Find where the given text appears and provide that cell's center as [X, Y] coordinate. 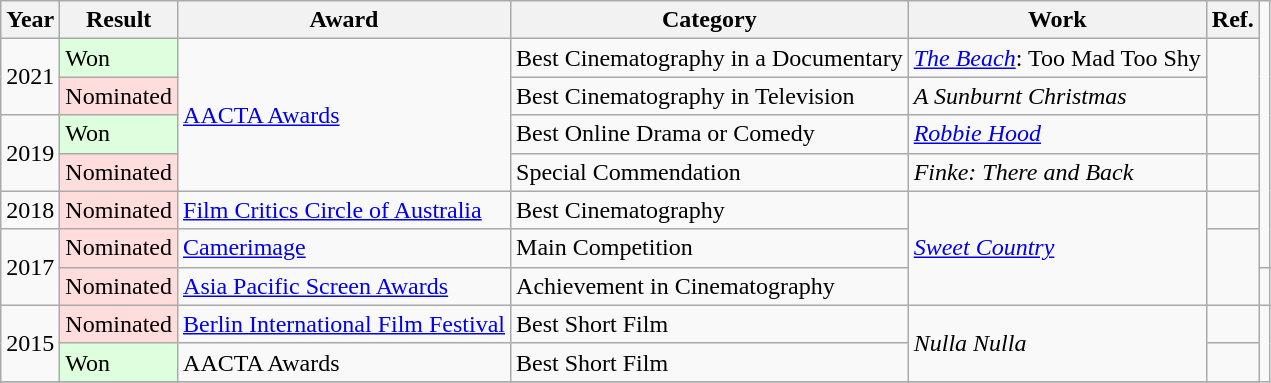
Berlin International Film Festival [344, 324]
Best Cinematography [710, 210]
Film Critics Circle of Australia [344, 210]
Special Commendation [710, 172]
Result [119, 20]
Camerimage [344, 248]
2017 [30, 267]
Ref. [1232, 20]
Nulla Nulla [1057, 343]
Sweet Country [1057, 248]
Work [1057, 20]
Best Cinematography in a Documentary [710, 58]
The Beach: Too Mad Too Shy [1057, 58]
2015 [30, 343]
A Sunburnt Christmas [1057, 96]
Award [344, 20]
2021 [30, 77]
Robbie Hood [1057, 134]
Category [710, 20]
Year [30, 20]
Main Competition [710, 248]
Asia Pacific Screen Awards [344, 286]
Achievement in Cinematography [710, 286]
Finke: There and Back [1057, 172]
2018 [30, 210]
Best Online Drama or Comedy [710, 134]
Best Cinematography in Television [710, 96]
2019 [30, 153]
